Return [X, Y] of the center of cell containing provided text 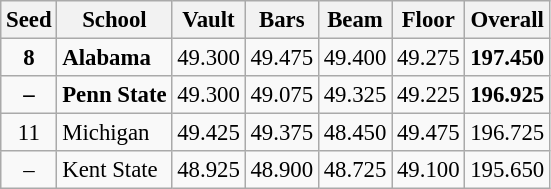
49.075 [282, 95]
Vault [208, 20]
Seed [29, 20]
11 [29, 133]
49.100 [428, 170]
48.925 [208, 170]
Penn State [114, 95]
Kent State [114, 170]
49.225 [428, 95]
195.650 [508, 170]
49.325 [354, 95]
48.450 [354, 133]
Alabama [114, 58]
196.925 [508, 95]
Michigan [114, 133]
48.725 [354, 170]
49.275 [428, 58]
Beam [354, 20]
School [114, 20]
197.450 [508, 58]
Overall [508, 20]
8 [29, 58]
48.900 [282, 170]
49.425 [208, 133]
49.400 [354, 58]
49.375 [282, 133]
Floor [428, 20]
Bars [282, 20]
196.725 [508, 133]
